Search for the cell housing the specified text and yield its [x, y] center coordinate. 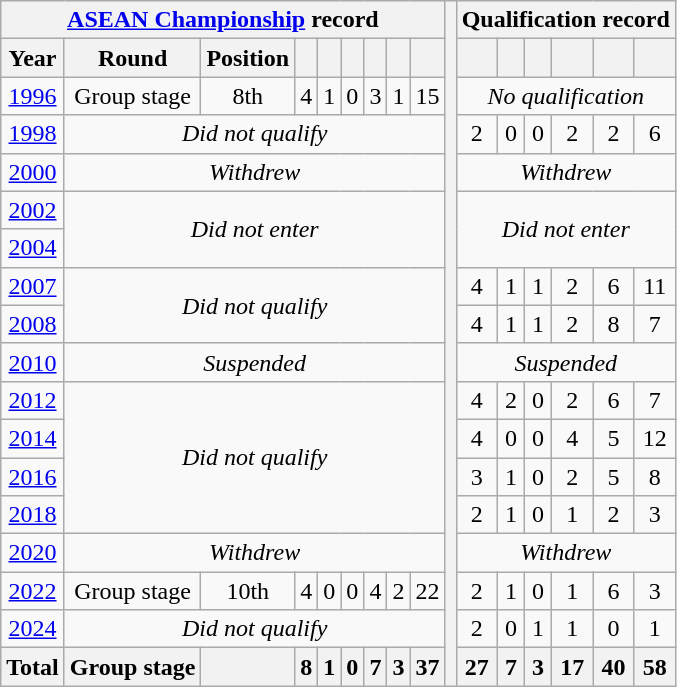
2010 [33, 362]
1996 [33, 96]
2016 [33, 477]
Year [33, 58]
2000 [33, 172]
Total [33, 667]
2014 [33, 438]
8th [248, 96]
No qualification [566, 96]
40 [614, 667]
17 [572, 667]
37 [428, 667]
2008 [33, 324]
Qualification record [566, 20]
2004 [33, 248]
2012 [33, 400]
2007 [33, 286]
22 [428, 591]
11 [654, 286]
10th [248, 591]
2024 [33, 629]
Position [248, 58]
27 [476, 667]
12 [654, 438]
1998 [33, 134]
58 [654, 667]
2002 [33, 210]
Round [132, 58]
15 [428, 96]
2022 [33, 591]
2018 [33, 515]
2020 [33, 553]
ASEAN Championship record [223, 20]
